From the cell containing the given text, extract its center point as [x, y] coordinate. 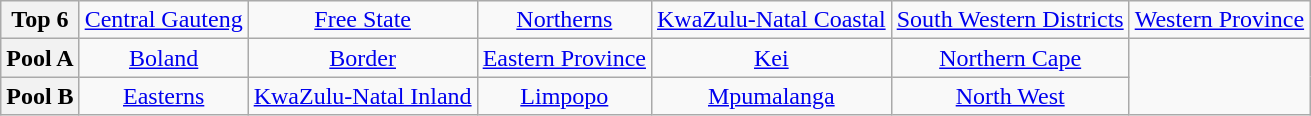
South Western Districts [1010, 20]
KwaZulu-Natal Inland [362, 96]
KwaZulu-Natal Coastal [771, 20]
North West [1010, 96]
Boland [164, 58]
Top 6 [40, 20]
Western Province [1219, 20]
Pool A [40, 58]
Border [362, 58]
Kei [771, 58]
Northerns [564, 20]
Eastern Province [564, 58]
Northern Cape [1010, 58]
Free State [362, 20]
Pool B [40, 96]
Easterns [164, 96]
Limpopo [564, 96]
Mpumalanga [771, 96]
Central Gauteng [164, 20]
